Search for the cell housing the specified text and yield its (x, y) center coordinate. 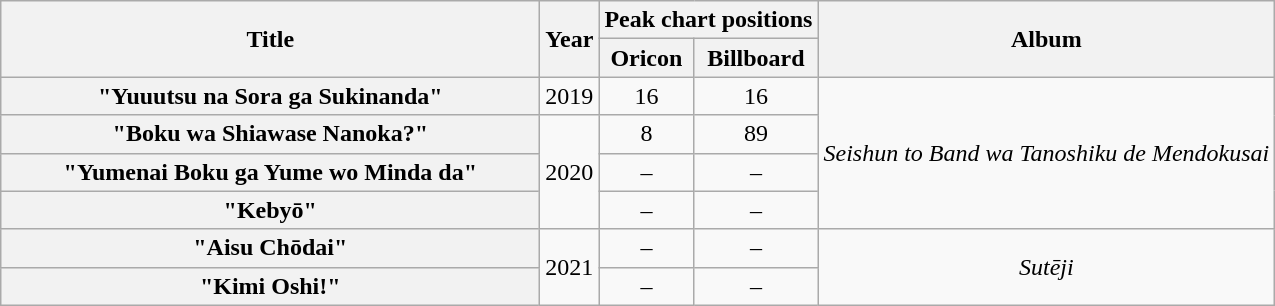
8 (646, 134)
Peak chart positions (708, 20)
"Kimi Oshi!" (270, 286)
Album (1046, 39)
2019 (570, 96)
Year (570, 39)
89 (756, 134)
Title (270, 39)
"Yuuutsu na Sora ga Sukinanda" (270, 96)
Sutēji (1046, 267)
"Aisu Chōdai" (270, 248)
2020 (570, 172)
"Boku wa Shiawase Nanoka?" (270, 134)
2021 (570, 267)
"Kebyō" (270, 210)
Oricon (646, 58)
"Yumenai Boku ga Yume wo Minda da" (270, 172)
Billboard (756, 58)
Seishun to Band wa Tanoshiku de Mendokusai (1046, 153)
